Capture the cell that displays the provided text and extract its (x, y) central coordinate. 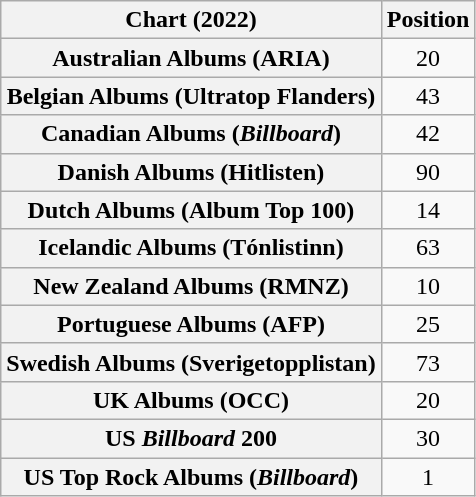
Chart (2022) (191, 20)
90 (428, 172)
Belgian Albums (Ultratop Flanders) (191, 96)
Position (428, 20)
25 (428, 324)
1 (428, 477)
42 (428, 134)
US Top Rock Albums (Billboard) (191, 477)
43 (428, 96)
30 (428, 438)
Icelandic Albums (Tónlistinn) (191, 248)
63 (428, 248)
UK Albums (OCC) (191, 400)
Australian Albums (ARIA) (191, 58)
Dutch Albums (Album Top 100) (191, 210)
US Billboard 200 (191, 438)
Danish Albums (Hitlisten) (191, 172)
New Zealand Albums (RMNZ) (191, 286)
10 (428, 286)
14 (428, 210)
73 (428, 362)
Canadian Albums (Billboard) (191, 134)
Swedish Albums (Sverigetopplistan) (191, 362)
Portuguese Albums (AFP) (191, 324)
